Determine the (x, y) coordinate at the center of the cell enclosing the given text.  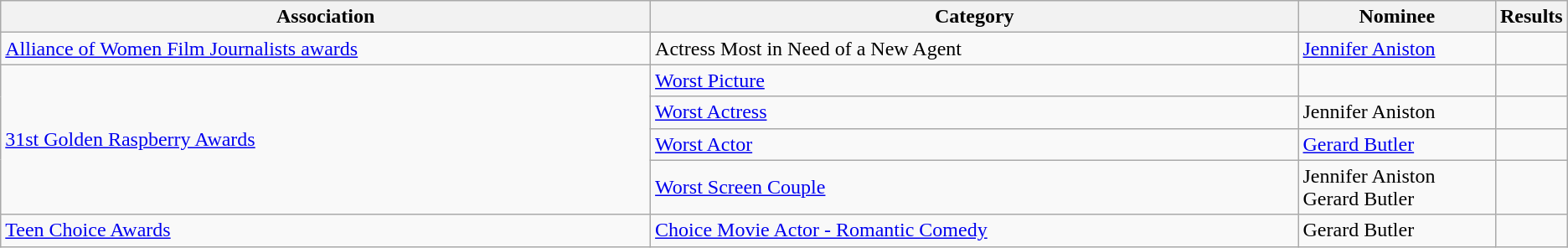
Results (1531, 17)
Alliance of Women Film Journalists awards (326, 49)
Choice Movie Actor - Romantic Comedy (975, 230)
Worst Actress (975, 112)
Association (326, 17)
Worst Screen Couple (975, 188)
Worst Picture (975, 80)
Category (975, 17)
Jennifer Aniston Gerard Butler (1397, 188)
Worst Actor (975, 144)
31st Golden Raspberry Awards (326, 139)
Actress Most in Need of a New Agent (975, 49)
Teen Choice Awards (326, 230)
Nominee (1397, 17)
